Detect which cell encompasses the target text, then output its (X, Y) center coordinate. 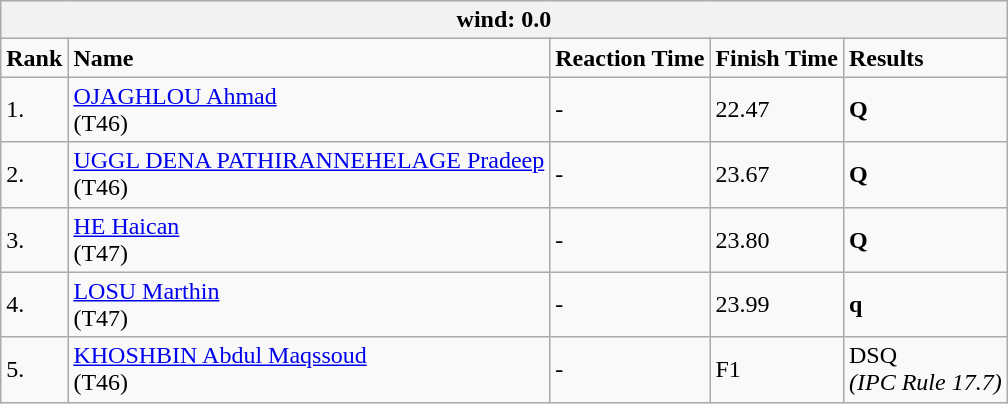
wind: 0.0 (504, 20)
2. (34, 174)
22.47 (777, 110)
q (925, 304)
1. (34, 110)
UGGL DENA PATHIRANNEHELAGE Pradeep(T46) (309, 174)
Name (309, 58)
HE Haican(T47) (309, 240)
4. (34, 304)
23.80 (777, 240)
3. (34, 240)
DSQ(IPC Rule 17.7) (925, 370)
Reaction Time (630, 58)
23.99 (777, 304)
OJAGHLOU Ahmad(T46) (309, 110)
F1 (777, 370)
KHOSHBIN Abdul Maqssoud(T46) (309, 370)
Rank (34, 58)
23.67 (777, 174)
Finish Time (777, 58)
Results (925, 58)
5. (34, 370)
LOSU Marthin(T47) (309, 304)
